Search for the cell housing the specified text and yield its [X, Y] center coordinate. 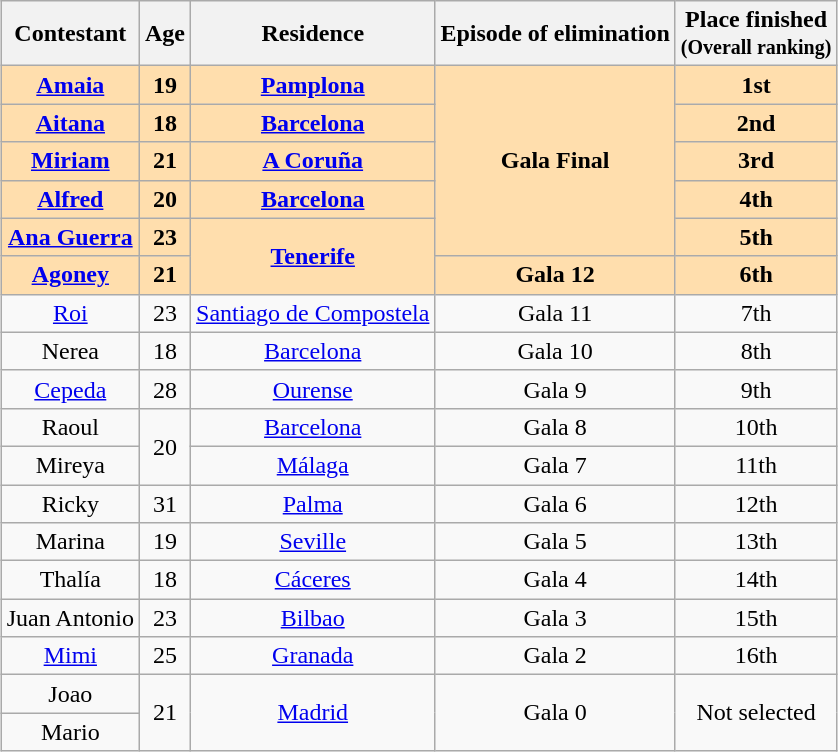
Ourense [313, 389]
Miriam [70, 161]
Pamplona [313, 85]
14th [756, 580]
Gala 2 [555, 656]
8th [756, 351]
Gala 10 [555, 351]
Gala 8 [555, 427]
Ricky [70, 503]
Cáceres [313, 580]
Gala 7 [555, 465]
Gala 6 [555, 503]
Amaia [70, 85]
Gala 0 [555, 713]
Agoney [70, 275]
4th [756, 199]
Aitana [70, 123]
Ana Guerra [70, 237]
Alfred [70, 199]
Gala 4 [555, 580]
Marina [70, 542]
Age [166, 34]
Bilbao [313, 618]
11th [756, 465]
Mimi [70, 656]
31 [166, 503]
Gala 3 [555, 618]
1st [756, 85]
Nerea [70, 351]
A Coruña [313, 161]
Málaga [313, 465]
9th [756, 389]
Granada [313, 656]
7th [756, 313]
Gala Final [555, 161]
Raoul [70, 427]
25 [166, 656]
10th [756, 427]
28 [166, 389]
Not selected [756, 713]
Juan Antonio [70, 618]
Cepeda [70, 389]
Place finished(Overall ranking) [756, 34]
3rd [756, 161]
Joao [70, 694]
Episode of elimination [555, 34]
Roi [70, 313]
15th [756, 618]
Tenerife [313, 256]
Mario [70, 732]
Gala 12 [555, 275]
12th [756, 503]
2nd [756, 123]
Santiago de Compostela [313, 313]
16th [756, 656]
5th [756, 237]
6th [756, 275]
13th [756, 542]
Gala 11 [555, 313]
Contestant [70, 34]
Madrid [313, 713]
Gala 9 [555, 389]
Seville [313, 542]
Thalía [70, 580]
Residence [313, 34]
Gala 5 [555, 542]
Palma [313, 503]
Mireya [70, 465]
